Return the (X, Y) coordinate for the center point of the cell that contains the specified text.  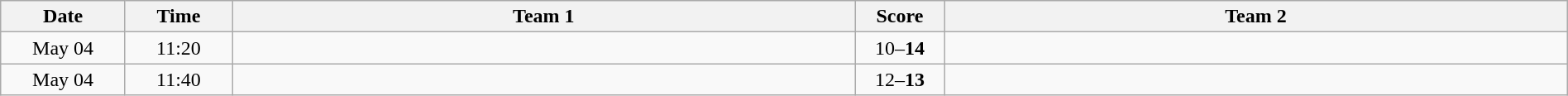
Time (179, 17)
Date (63, 17)
11:20 (179, 48)
Team 2 (1256, 17)
12–13 (900, 79)
10–14 (900, 48)
Score (900, 17)
Team 1 (544, 17)
11:40 (179, 79)
